Output the (X, Y) coordinate of the center of the cell containing the given text.  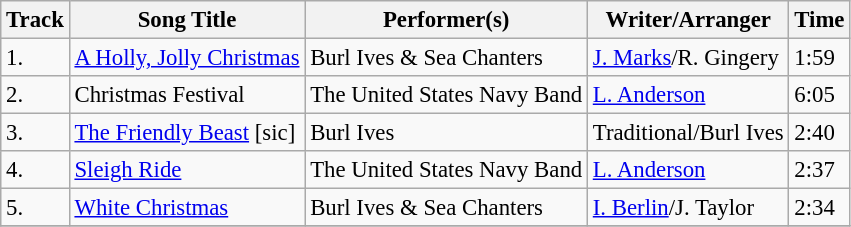
Time (820, 20)
I. Berlin/J. Taylor (688, 208)
6:05 (820, 95)
1. (35, 58)
Performer(s) (446, 20)
2. (35, 95)
Christmas Festival (187, 95)
Traditional/Burl Ives (688, 133)
Writer/Arranger (688, 20)
2:34 (820, 208)
2:37 (820, 170)
1:59 (820, 58)
3. (35, 133)
A Holly, Jolly Christmas (187, 58)
Song Title (187, 20)
4. (35, 170)
The Friendly Beast [sic] (187, 133)
Burl Ives (446, 133)
2:40 (820, 133)
Track (35, 20)
J. Marks/R. Gingery (688, 58)
White Christmas (187, 208)
Sleigh Ride (187, 170)
5. (35, 208)
